Provide the [x, y] coordinate of the cell's center where the given text is located.  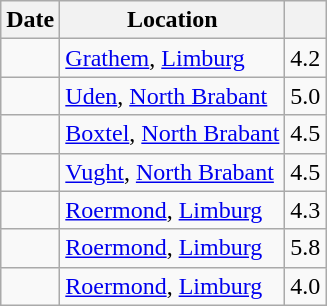
Boxtel, North Brabant [172, 134]
4.2 [306, 58]
4.0 [306, 286]
5.0 [306, 96]
Date [30, 20]
Uden, North Brabant [172, 96]
Location [172, 20]
Vught, North Brabant [172, 172]
5.8 [306, 248]
4.3 [306, 210]
Grathem, Limburg [172, 58]
